Pinpoint the cell where the given text exists, returning its (X, Y) midpoint coordinate. 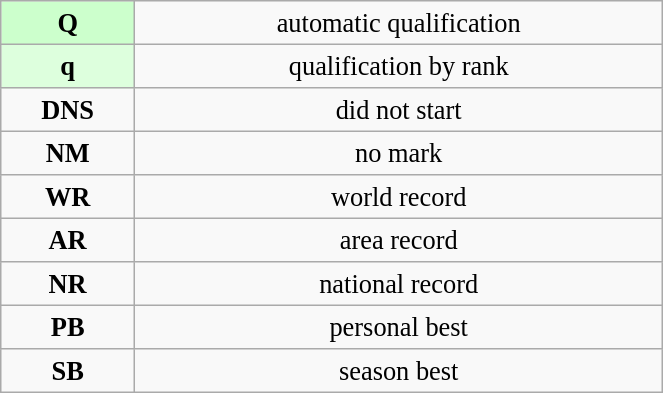
SB (68, 371)
personal best (399, 327)
AR (68, 240)
world record (399, 197)
no mark (399, 153)
qualification by rank (399, 66)
area record (399, 240)
Q (68, 22)
did not start (399, 109)
PB (68, 327)
NR (68, 284)
NM (68, 153)
q (68, 66)
DNS (68, 109)
WR (68, 197)
season best (399, 371)
automatic qualification (399, 22)
national record (399, 284)
